Return [X, Y] of the center of cell containing provided text 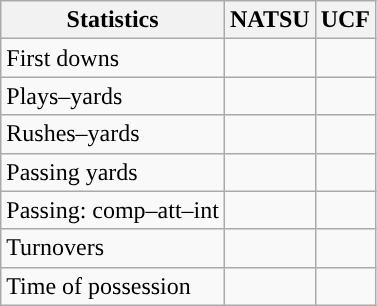
Plays–yards [113, 96]
First downs [113, 58]
Rushes–yards [113, 134]
NATSU [270, 20]
Passing yards [113, 172]
UCF [345, 20]
Passing: comp–att–int [113, 210]
Turnovers [113, 248]
Statistics [113, 20]
Time of possession [113, 286]
